Output the [X, Y] coordinate of the center of the cell containing the given text.  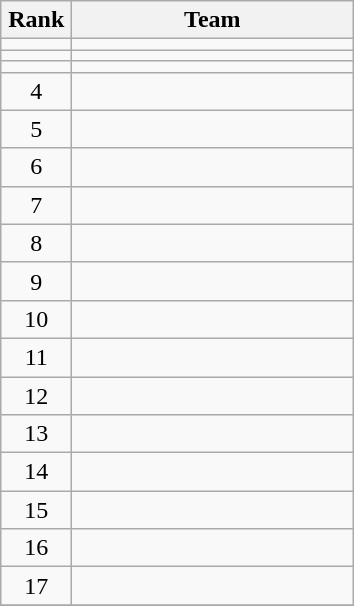
12 [36, 395]
Team [212, 20]
4 [36, 91]
15 [36, 510]
11 [36, 357]
8 [36, 243]
6 [36, 167]
9 [36, 281]
5 [36, 129]
Rank [36, 20]
10 [36, 319]
17 [36, 586]
16 [36, 548]
14 [36, 472]
7 [36, 205]
13 [36, 434]
